Detect which cell encompasses the target text, then output its (X, Y) center coordinate. 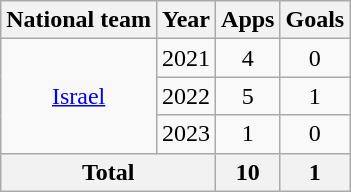
10 (248, 172)
4 (248, 58)
Goals (315, 20)
Israel (79, 96)
5 (248, 96)
2021 (186, 58)
2022 (186, 96)
Apps (248, 20)
National team (79, 20)
2023 (186, 134)
Total (108, 172)
Year (186, 20)
